Detect which cell encompasses the target text, then output its (x, y) center coordinate. 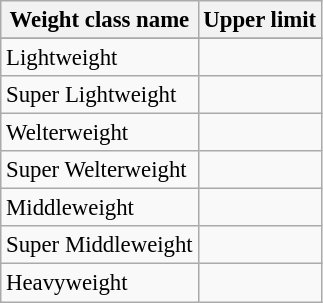
Lightweight (100, 58)
Super Lightweight (100, 95)
Upper limit (260, 20)
Heavyweight (100, 283)
Middleweight (100, 208)
Weight class name (100, 20)
Welterweight (100, 133)
Super Welterweight (100, 170)
Super Middleweight (100, 245)
